Locate the cell with the specified text and output its (x, y) center coordinate. 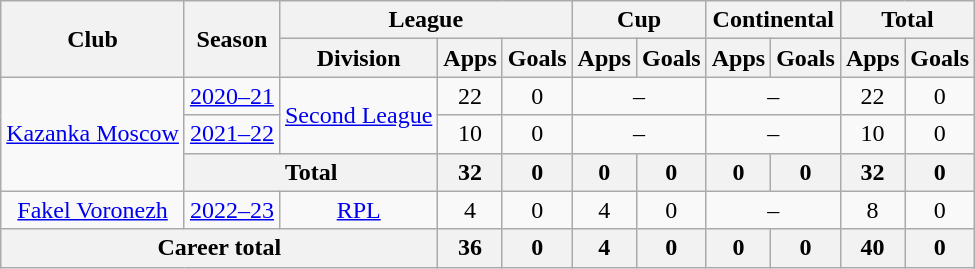
Division (358, 58)
2021–22 (232, 134)
2022–23 (232, 210)
Career total (220, 248)
Continental (773, 20)
Kazanka Moscow (93, 134)
Cup (639, 20)
Second League (358, 115)
Fakel Voronezh (93, 210)
36 (470, 248)
Club (93, 39)
RPL (358, 210)
2020–21 (232, 96)
40 (872, 248)
8 (872, 210)
League (426, 20)
Season (232, 39)
